Extract the (x, y) coordinate from the center of the cell holding the provided text.  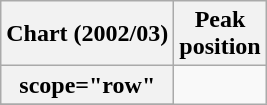
Peakposition (220, 34)
scope="row" (88, 85)
Chart (2002/03) (88, 34)
